Search for the cell housing the specified text and yield its (X, Y) center coordinate. 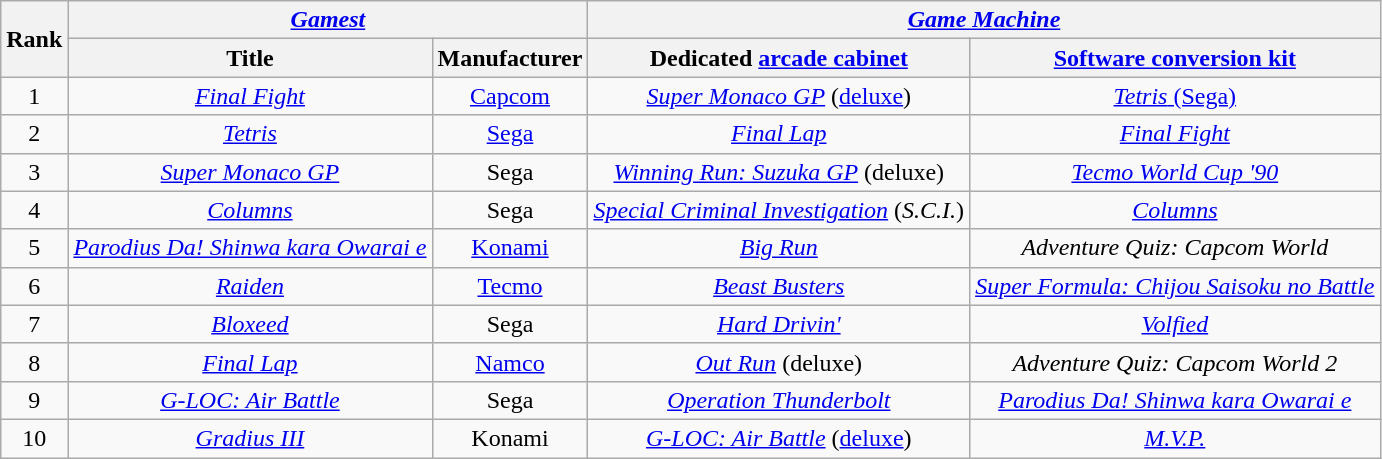
9 (34, 400)
Title (250, 58)
Dedicated arcade cabinet (779, 58)
7 (34, 324)
G-LOC: Air Battle (250, 400)
Operation Thunderbolt (779, 400)
8 (34, 362)
1 (34, 96)
Tecmo (510, 286)
G-LOC: Air Battle (deluxe) (779, 438)
Winning Run: Suzuka GP (deluxe) (779, 172)
Tecmo World Cup '90 (1175, 172)
Adventure Quiz: Capcom World (1175, 248)
6 (34, 286)
Bloxeed (250, 324)
Out Run (deluxe) (779, 362)
Manufacturer (510, 58)
Hard Drivin' (779, 324)
3 (34, 172)
Super Monaco GP (250, 172)
Special Criminal Investigation (S.C.I.) (779, 210)
Namco (510, 362)
Game Machine (984, 20)
Rank (34, 39)
Super Monaco GP (deluxe) (779, 96)
Gradius III (250, 438)
Capcom (510, 96)
5 (34, 248)
Volfied (1175, 324)
10 (34, 438)
Software conversion kit (1175, 58)
Beast Busters (779, 286)
Super Formula: Chijou Saisoku no Battle (1175, 286)
Adventure Quiz: Capcom World 2 (1175, 362)
Tetris (Sega) (1175, 96)
4 (34, 210)
Tetris (250, 134)
M.V.P. (1175, 438)
Raiden (250, 286)
2 (34, 134)
Gamest (328, 20)
Big Run (779, 248)
